From the cell containing the given text, extract its center point as (X, Y) coordinate. 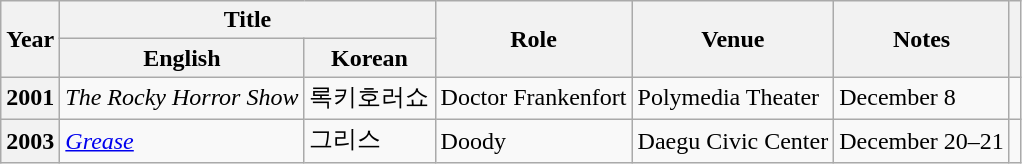
그리스 (370, 140)
Year (30, 39)
Doody (534, 140)
December 8 (922, 98)
Title (248, 20)
Korean (370, 58)
The Rocky Horror Show (182, 98)
Role (534, 39)
록키호러쇼 (370, 98)
2001 (30, 98)
Polymedia Theater (733, 98)
Notes (922, 39)
December 20–21 (922, 140)
2003 (30, 140)
Doctor Frankenfort (534, 98)
Grease (182, 140)
English (182, 58)
Daegu Civic Center (733, 140)
Venue (733, 39)
